Determine the [x, y] coordinate at the center of the cell enclosing the given text.  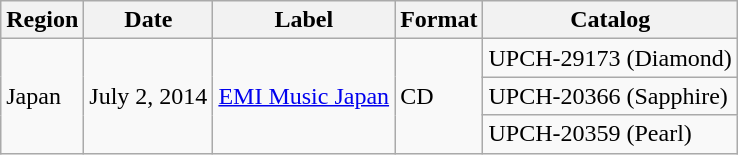
EMI Music Japan [304, 96]
UPCH-29173 (Diamond) [610, 58]
Label [304, 20]
Format [439, 20]
UPCH-20366 (Sapphire) [610, 96]
CD [439, 96]
Japan [42, 96]
Date [148, 20]
UPCH-20359 (Pearl) [610, 134]
July 2, 2014 [148, 96]
Region [42, 20]
Catalog [610, 20]
